Pinpoint the cell where the given text exists, returning its (x, y) midpoint coordinate. 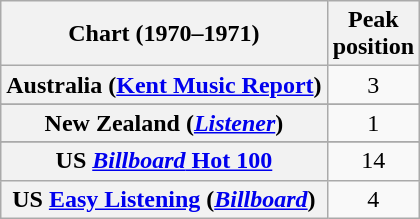
Peakposition (373, 34)
US Billboard Hot 100 (164, 161)
Australia (Kent Music Report) (164, 85)
3 (373, 85)
14 (373, 161)
4 (373, 199)
New Zealand (Listener) (164, 123)
1 (373, 123)
US Easy Listening (Billboard) (164, 199)
Chart (1970–1971) (164, 34)
